Search for the cell housing the specified text and yield its (x, y) center coordinate. 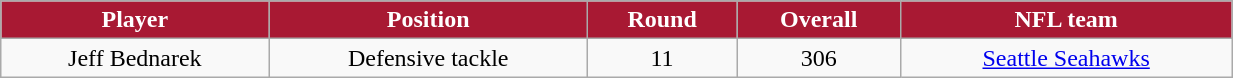
306 (819, 58)
Jeff Bednarek (135, 58)
11 (662, 58)
Overall (819, 20)
Position (428, 20)
Defensive tackle (428, 58)
Seattle Seahawks (1066, 58)
Round (662, 20)
Player (135, 20)
NFL team (1066, 20)
